Identify which cell holds the provided text, then report its (X, Y) central coordinate. 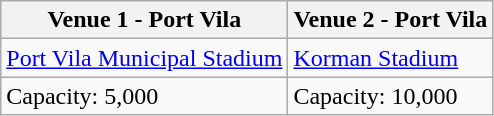
Korman Stadium (390, 58)
Capacity: 5,000 (144, 96)
Capacity: 10,000 (390, 96)
Port Vila Municipal Stadium (144, 58)
Venue 1 - Port Vila (144, 20)
Venue 2 - Port Vila (390, 20)
